Detect which cell encompasses the target text, then output its [X, Y] center coordinate. 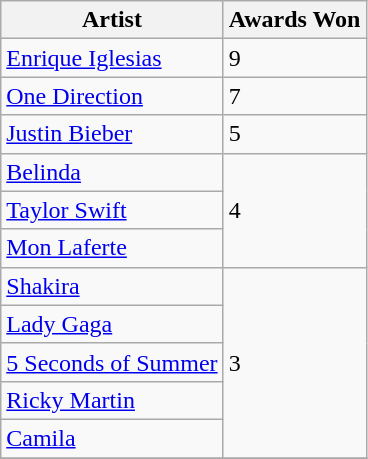
Mon Laferte [112, 248]
5 [294, 134]
9 [294, 58]
Ricky Martin [112, 400]
Enrique Iglesias [112, 58]
One Direction [112, 96]
Lady Gaga [112, 324]
4 [294, 210]
7 [294, 96]
Belinda [112, 172]
5 Seconds of Summer [112, 362]
Shakira [112, 286]
Awards Won [294, 20]
Artist [112, 20]
Camila [112, 438]
Justin Bieber [112, 134]
3 [294, 362]
Taylor Swift [112, 210]
